Determine the [x, y] coordinate at the center of the cell enclosing the given text.  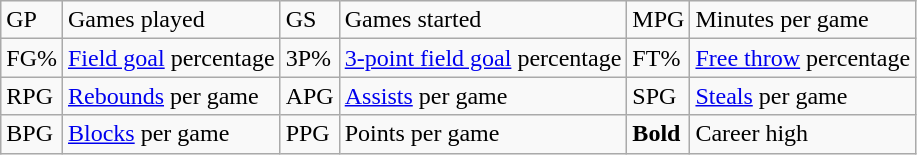
BPG [32, 134]
Career high [803, 134]
Points per game [483, 134]
FT% [658, 58]
3P% [310, 58]
FG% [32, 58]
GS [310, 20]
Field goal percentage [171, 58]
Assists per game [483, 96]
GP [32, 20]
PPG [310, 134]
Minutes per game [803, 20]
Rebounds per game [171, 96]
APG [310, 96]
Free throw percentage [803, 58]
MPG [658, 20]
RPG [32, 96]
SPG [658, 96]
Blocks per game [171, 134]
Games played [171, 20]
3-point field goal percentage [483, 58]
Games started [483, 20]
Bold [658, 134]
Steals per game [803, 96]
